Find where the given text appears and provide that cell's center as (x, y) coordinate. 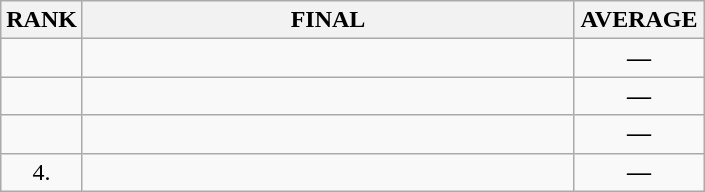
4. (42, 172)
AVERAGE (640, 20)
RANK (42, 20)
FINAL (328, 20)
